Find where the given text appears and provide that cell's center as [X, Y] coordinate. 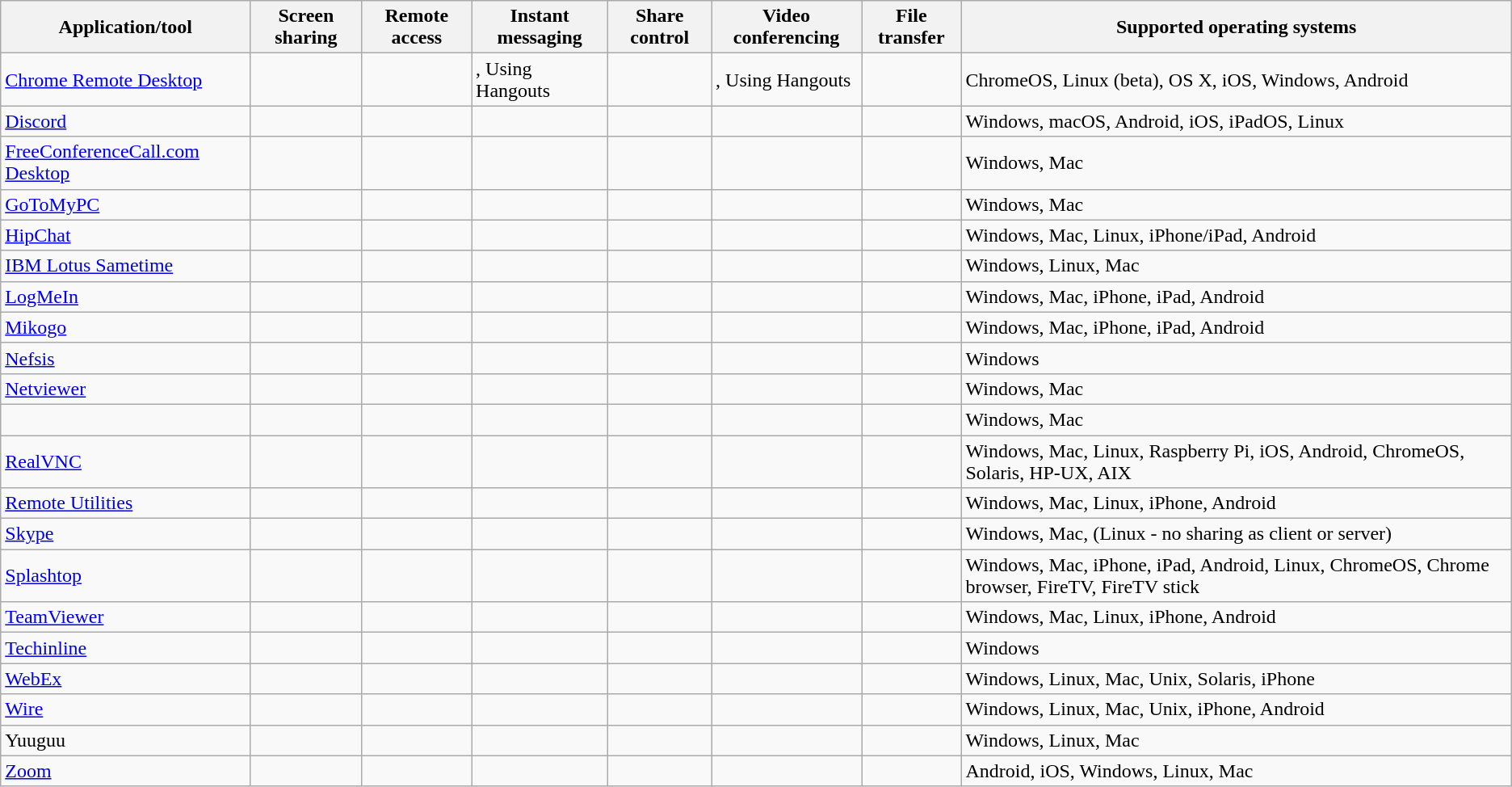
WebEx [126, 679]
Chrome Remote Desktop [126, 79]
Techinline [126, 648]
Windows, Mac, (Linux - no sharing as client or server) [1236, 534]
Application/tool [126, 27]
Zoom [126, 771]
Android, iOS, Windows, Linux, Mac [1236, 771]
Windows, Linux, Mac, Unix, iPhone, Android [1236, 709]
Video conferencing [787, 27]
Discord [126, 121]
Windows, macOS, Android, iOS, iPadOS, Linux [1236, 121]
Windows, Mac, iPhone, iPad, Android, Linux, ChromeOS, Chrome browser, FireTV, FireTV stick [1236, 575]
ChromeOS, Linux (beta), OS X, iOS, Windows, Android [1236, 79]
Remote access [417, 27]
FreeConferenceCall.com Desktop [126, 163]
Screen sharing [306, 27]
Wire [126, 709]
File transfer [911, 27]
Share control [660, 27]
TeamViewer [126, 617]
IBM Lotus Sametime [126, 266]
RealVNC [126, 461]
Windows, Mac, Linux, Raspberry Pi, iOS, Android, ChromeOS, Solaris, HP-UX, AIX [1236, 461]
Instant messaging [540, 27]
Windows, Mac, Linux, iPhone/iPad, Android [1236, 235]
Yuuguu [126, 740]
Mikogo [126, 327]
Splashtop [126, 575]
Skype [126, 534]
Remote Utilities [126, 503]
Supported operating systems [1236, 27]
Netviewer [126, 389]
Nefsis [126, 358]
GoToMyPC [126, 204]
Windows, Linux, Mac, Unix, Solaris, iPhone [1236, 679]
LogMeIn [126, 297]
HipChat [126, 235]
